Scan for the cell matching the given text and deliver its (X, Y) coordinate at center. 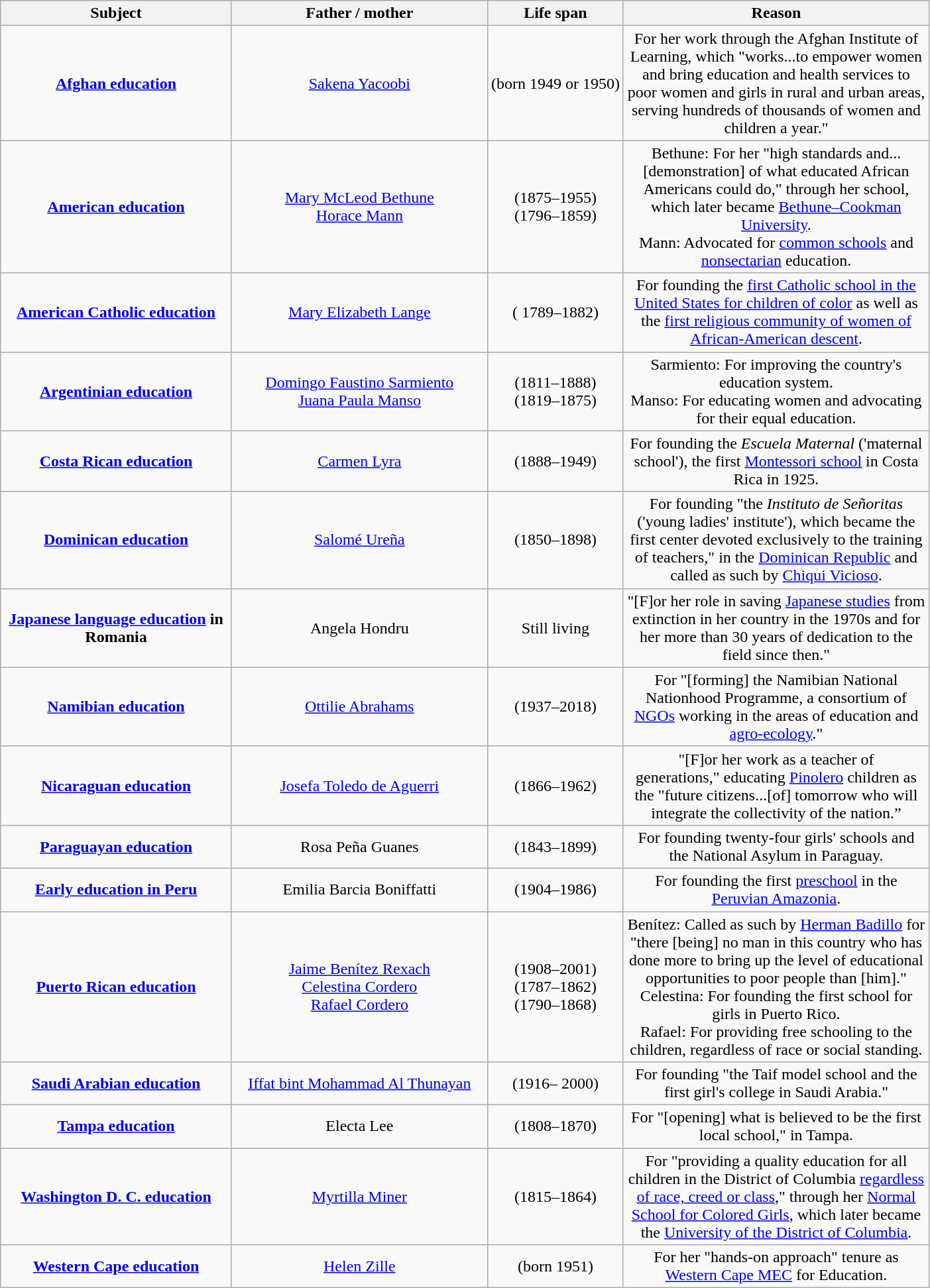
Angela Hondru (359, 628)
(1888–1949) (555, 461)
(1850–1898) (555, 540)
Washington D. C. education (117, 1197)
Sakena Yacoobi (359, 83)
Costa Rican education (117, 461)
Ottilie Abrahams (359, 706)
Carmen Lyra (359, 461)
(1866–1962) (555, 786)
Early education in Peru (117, 889)
American education (117, 207)
Reason (776, 13)
Jaime Benítez RexachCelestina CorderoRafael Cordero (359, 987)
For her "hands-on approach" tenure as Western Cape MEC for Education. (776, 1267)
Iffat bint Mohammad Al Thunayan (359, 1084)
Father / mother (359, 13)
Life span (555, 13)
Helen Zille (359, 1267)
For founding the first preschool in the Peruvian Amazonia. (776, 889)
Western Cape education (117, 1267)
For founding twenty-four girls' schools and the National Asylum in Paraguay. (776, 847)
Saudi Arabian education (117, 1084)
Puerto Rican education (117, 987)
Subject (117, 13)
Afghan education (117, 83)
For "[opening] what is believed to be the first local school," in Tampa. (776, 1126)
American Catholic education (117, 313)
Rosa Peña Guanes (359, 847)
Electa Lee (359, 1126)
(born 1949 or 1950) (555, 83)
Dominican education (117, 540)
Domingo Faustino SarmientoJuana Paula Manso (359, 391)
Emilia Barcia Boniffatti (359, 889)
Mary McLeod BethuneHorace Mann (359, 207)
(born 1951) (555, 1267)
For founding "the Taif model school and the first girl's college in Saudi Arabia." (776, 1084)
Josefa Toledo de Aguerri (359, 786)
(1916– 2000) (555, 1084)
Mary Elizabeth Lange (359, 313)
Namibian education (117, 706)
Sarmiento: For improving the country's education system.Manso: For educating women and advocating for their equal education. (776, 391)
(1843–1899) (555, 847)
For "[forming] the Namibian National Nationhood Programme, a consortium of NGOs working in the areas of education and agro-ecology." (776, 706)
For founding the Escuela Maternal ('maternal school'), the first Montessori school in Costa Rica in 1925. (776, 461)
(1808–1870) (555, 1126)
(1815–1864) (555, 1197)
(1811–1888)(1819–1875) (555, 391)
(1904–1986) (555, 889)
Tampa education (117, 1126)
Still living (555, 628)
Nicaraguan education (117, 786)
Salomé Ureña (359, 540)
(1908–2001)(1787–1862)(1790–1868) (555, 987)
Argentinian education (117, 391)
( 1789–1882) (555, 313)
Myrtilla Miner (359, 1197)
(1875–1955)(1796–1859) (555, 207)
Japanese language education in Romania (117, 628)
Paraguayan education (117, 847)
(1937–2018) (555, 706)
